From the cell containing the given text, extract its center point as [X, Y] coordinate. 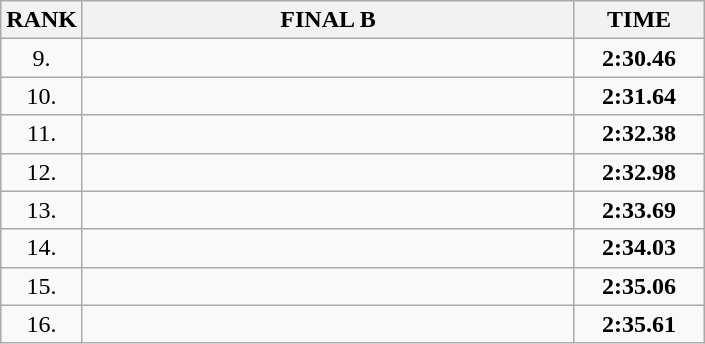
2:35.06 [640, 286]
2:33.69 [640, 210]
2:30.46 [640, 58]
16. [42, 324]
2:34.03 [640, 248]
12. [42, 172]
2:31.64 [640, 96]
TIME [640, 20]
10. [42, 96]
15. [42, 286]
13. [42, 210]
2:35.61 [640, 324]
2:32.38 [640, 134]
2:32.98 [640, 172]
9. [42, 58]
14. [42, 248]
11. [42, 134]
RANK [42, 20]
FINAL B [328, 20]
